Extract the [x, y] coordinate from the center of the cell holding the provided text.  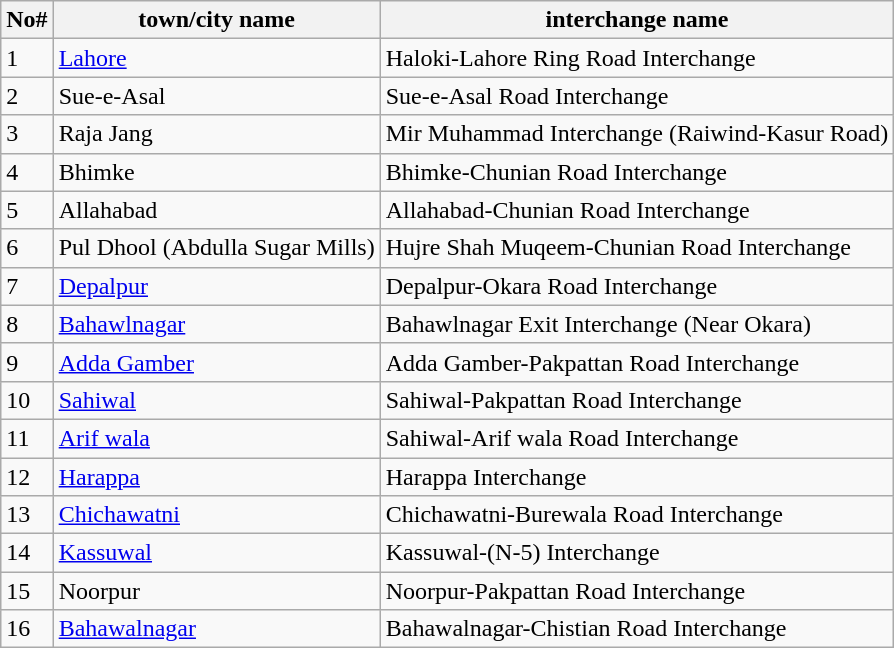
No# [27, 20]
Pul Dhool (Abdulla Sugar Mills) [216, 248]
6 [27, 248]
15 [27, 591]
Mir Muhammad Interchange (Raiwind-Kasur Road) [637, 134]
Bahawalnagar-Chistian Road Interchange [637, 629]
2 [27, 96]
8 [27, 324]
Raja Jang [216, 134]
Kassuwal [216, 553]
Sahiwal-Pakpattan Road Interchange [637, 400]
3 [27, 134]
Lahore [216, 58]
4 [27, 172]
Sahiwal [216, 400]
Sahiwal-Arif wala Road Interchange [637, 438]
Bahawlnagar [216, 324]
10 [27, 400]
9 [27, 362]
12 [27, 477]
Hujre Shah Muqeem-Chunian Road Interchange [637, 248]
Harappa [216, 477]
Arif wala [216, 438]
Adda Gamber-Pakpattan Road Interchange [637, 362]
Allahabad-Chunian Road Interchange [637, 210]
14 [27, 553]
Depalpur [216, 286]
Harappa Interchange [637, 477]
13 [27, 515]
Adda Gamber [216, 362]
Bahawlnagar Exit Interchange (Near Okara) [637, 324]
Chichawatni [216, 515]
Allahabad [216, 210]
16 [27, 629]
Noorpur-Pakpattan Road Interchange [637, 591]
Sue-e-Asal Road Interchange [637, 96]
5 [27, 210]
Bahawalnagar [216, 629]
Haloki-Lahore Ring Road Interchange [637, 58]
Bhimke [216, 172]
Bhimke-Chunian Road Interchange [637, 172]
Kassuwal-(N-5) Interchange [637, 553]
town/city name [216, 20]
7 [27, 286]
Noorpur [216, 591]
Chichawatni-Burewala Road Interchange [637, 515]
Depalpur-Okara Road Interchange [637, 286]
11 [27, 438]
interchange name [637, 20]
1 [27, 58]
Sue-e-Asal [216, 96]
